Extract the (X, Y) coordinate from the center of the cell holding the provided text.  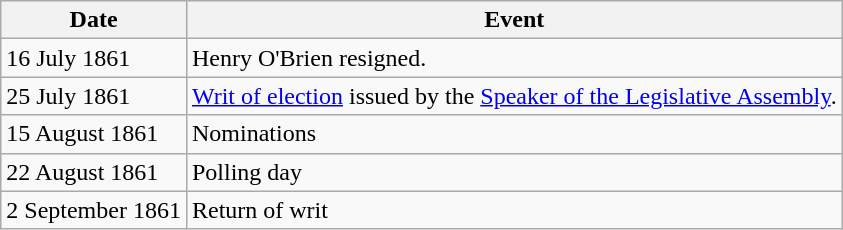
Writ of election issued by the Speaker of the Legislative Assembly. (514, 96)
Date (94, 20)
Return of writ (514, 210)
Nominations (514, 134)
22 August 1861 (94, 172)
Henry O'Brien resigned. (514, 58)
Polling day (514, 172)
25 July 1861 (94, 96)
2 September 1861 (94, 210)
16 July 1861 (94, 58)
15 August 1861 (94, 134)
Event (514, 20)
